From the cell containing the given text, extract its center point as [x, y] coordinate. 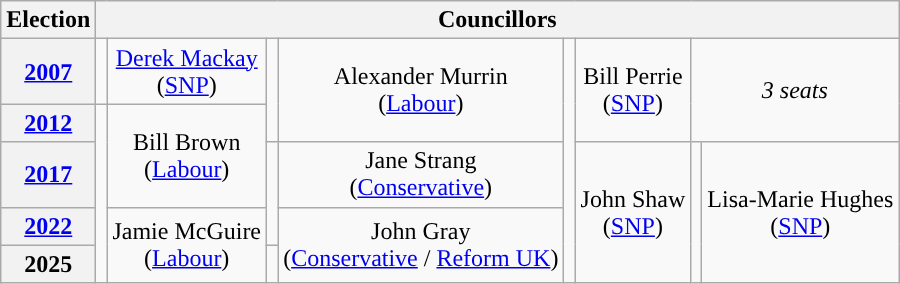
Alexander Murrin(Labour) [421, 90]
Election [48, 20]
John Shaw(SNP) [633, 212]
2012 [48, 123]
Lisa-Marie Hughes(SNP) [800, 212]
Bill Brown(Labour) [187, 156]
John Gray(Conservative / Reform UK) [421, 245]
Derek Mackay(SNP) [187, 72]
2025 [48, 264]
2007 [48, 72]
Jamie McGuire(Labour) [187, 245]
2022 [48, 226]
Councillors [498, 20]
3 seats [795, 90]
Bill Perrie(SNP) [633, 90]
2017 [48, 174]
Jane Strang(Conservative) [421, 174]
